Search for the cell housing the specified text and yield its (X, Y) center coordinate. 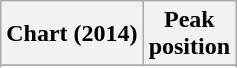
Chart (2014) (72, 34)
Peakposition (189, 34)
